Pinpoint the cell where the given text exists, returning its [X, Y] midpoint coordinate. 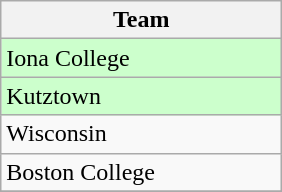
Wisconsin [142, 134]
Team [142, 20]
Iona College [142, 58]
Kutztown [142, 96]
Boston College [142, 172]
